Return [x, y] of the center of cell containing provided text 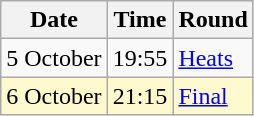
Round [213, 20]
Date [54, 20]
21:15 [140, 96]
6 October [54, 96]
Heats [213, 58]
5 October [54, 58]
Final [213, 96]
19:55 [140, 58]
Time [140, 20]
